Detect which cell encompasses the target text, then output its [X, Y] center coordinate. 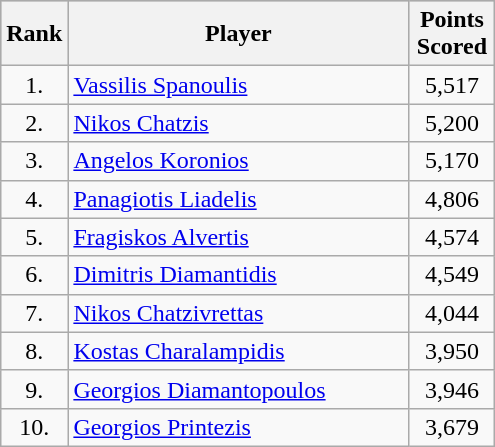
Player [238, 34]
4. [34, 199]
5,517 [452, 85]
3,946 [452, 389]
Angelos Koronios [238, 161]
Georgios Printezis [238, 427]
Vassilis Spanoulis [238, 85]
6. [34, 275]
5,200 [452, 123]
Nikos Chatzis [238, 123]
3. [34, 161]
4,044 [452, 313]
5,170 [452, 161]
4,549 [452, 275]
Kostas Charalampidis [238, 351]
2. [34, 123]
Rank [34, 34]
Dimitris Diamantidis [238, 275]
7. [34, 313]
3,950 [452, 351]
Georgios Diamantopoulos [238, 389]
1. [34, 85]
4,806 [452, 199]
3,679 [452, 427]
Fragiskos Alvertis [238, 237]
4,574 [452, 237]
5. [34, 237]
10. [34, 427]
9. [34, 389]
Nikos Chatzivrettas [238, 313]
Panagiotis Liadelis [238, 199]
8. [34, 351]
Points Scored [452, 34]
